Scan for the cell matching the given text and deliver its [x, y] coordinate at center. 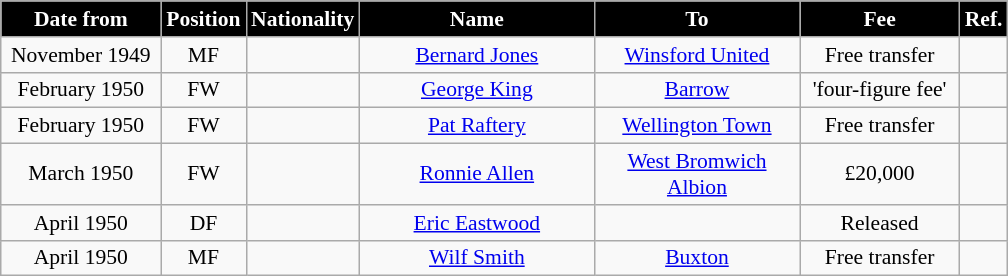
November 1949 [81, 55]
Fee [880, 19]
Bernard Jones [476, 55]
£20,000 [880, 174]
West Bromwich Albion [696, 174]
Ronnie Allen [476, 174]
Ref. [984, 19]
DF [204, 223]
Date from [81, 19]
Eric Eastwood [476, 223]
Wilf Smith [476, 258]
George King [476, 90]
Name [476, 19]
Position [204, 19]
Nationality [302, 19]
Buxton [696, 258]
Barrow [696, 90]
'four-figure fee' [880, 90]
Pat Raftery [476, 126]
Released [880, 223]
Winsford United [696, 55]
Wellington Town [696, 126]
March 1950 [81, 174]
To [696, 19]
